Search for the cell housing the specified text and yield its (x, y) center coordinate. 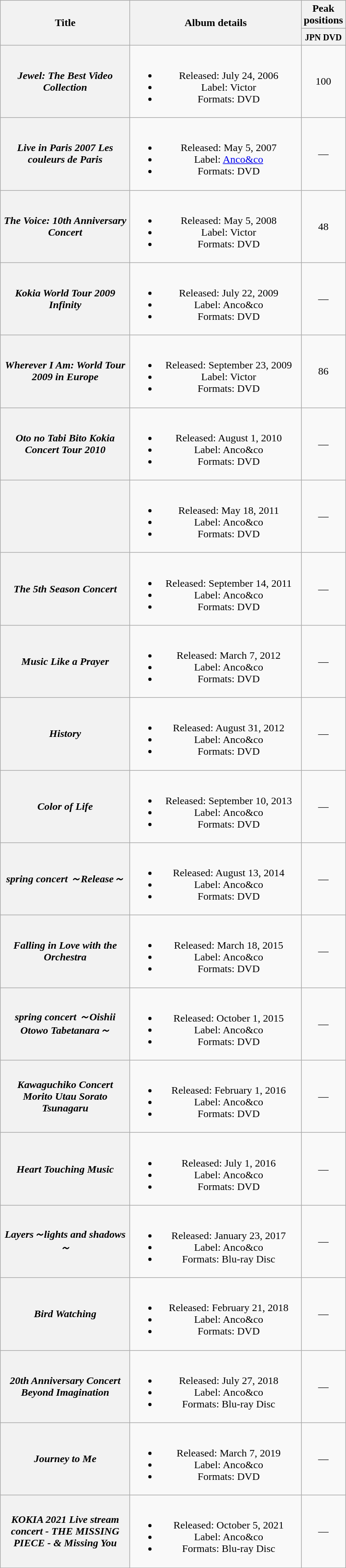
Title (65, 23)
spring concert ～Oishii Otowo Tabetanara～ (65, 1024)
Oto no Tabi Bito Kokia Concert Tour 2010 (65, 444)
Released: September 14, 2011Label: Anco&coFormats: DVD (216, 588)
JPN DVD (323, 37)
Released: August 13, 2014Label: Anco&coFormats: DVD (216, 879)
Released: August 31, 2012Label: Anco&coFormats: DVD (216, 733)
Color of Life (65, 806)
Released: October 5, 2021Label: Anco&coFormats: Blu-ray Disc (216, 1531)
spring concert ～Release～ (65, 879)
Released: March 7, 2019Label: Anco&coFormats: DVD (216, 1459)
Falling in Love with the Orchestra (65, 951)
Released: January 23, 2017Label: Anco&coFormats: Blu-ray Disc (216, 1241)
Released: March 18, 2015Label: Anco&coFormats: DVD (216, 951)
Released: July 22, 2009Label: Anco&coFormats: DVD (216, 299)
The 5th Season Concert (65, 588)
Released: July 24, 2006Label: VictorFormats: DVD (216, 82)
Music Like a Prayer (65, 661)
86 (323, 371)
Album details (216, 23)
The Voice: 10th Anniversary Concert (65, 227)
Released: May 18, 2011Label: Anco&coFormats: DVD (216, 516)
Released: March 7, 2012Label: Anco&coFormats: DVD (216, 661)
Released: May 5, 2007Label: Anco&coFormats: DVD (216, 154)
Journey to Me (65, 1459)
20th Anniversary Concert Beyond Imagination (65, 1386)
Released: September 10, 2013Label: Anco&coFormats: DVD (216, 806)
Bird Watching (65, 1314)
Released: February 21, 2018Label: Anco&coFormats: DVD (216, 1314)
100 (323, 82)
Kokia World Tour 2009 Infinity (65, 299)
Live in Paris 2007 Les couleurs de Paris (65, 154)
Peak positions (323, 15)
Released: October 1, 2015Label: Anco&coFormats: DVD (216, 1024)
Heart Touching Music (65, 1169)
History (65, 733)
Released: February 1, 2016Label: Anco&coFormats: DVD (216, 1096)
Released: July 27, 2018Label: Anco&coFormats: Blu-ray Disc (216, 1386)
Wherever I Am: World Tour 2009 in Europe (65, 371)
Released: July 1, 2016Label: Anco&coFormats: DVD (216, 1169)
48 (323, 227)
KOKIA 2021 Live stream concert - THE MISSING PIECE - & Missing You (65, 1531)
Kawaguchiko Concert Morito Utau Sorato Tsunagaru (65, 1096)
Released: August 1, 2010Label: Anco&coFormats: DVD (216, 444)
Jewel: The Best Video Collection (65, 82)
Released: September 23, 2009Label: VictorFormats: DVD (216, 371)
Released: May 5, 2008Label: VictorFormats: DVD (216, 227)
Layers～lights and shadows～ (65, 1241)
